Extract the [X, Y] coordinate from the center of the cell holding the provided text.  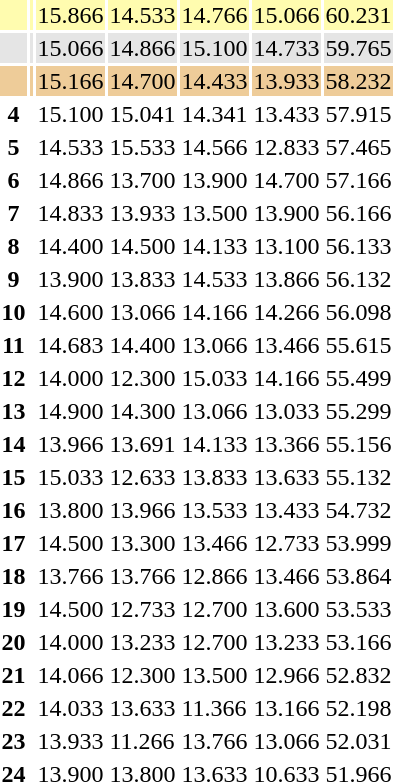
57.915 [358, 114]
16 [14, 510]
59.765 [358, 48]
4 [14, 114]
52.198 [358, 708]
13.033 [286, 411]
14.433 [214, 81]
15.866 [70, 15]
14.341 [214, 114]
54.732 [358, 510]
14.066 [70, 675]
5 [14, 147]
53.864 [358, 576]
13.366 [286, 444]
14.733 [286, 48]
13.100 [286, 246]
13.600 [286, 609]
14.683 [70, 345]
13.800 [70, 510]
22 [14, 708]
23 [14, 741]
8 [14, 246]
10 [14, 312]
57.166 [358, 180]
12.866 [214, 576]
55.499 [358, 378]
58.232 [358, 81]
57.465 [358, 147]
14.033 [70, 708]
12.833 [286, 147]
14 [14, 444]
11 [14, 345]
15.041 [142, 114]
15.533 [142, 147]
11.366 [214, 708]
13.691 [142, 444]
14.300 [142, 411]
52.031 [358, 741]
53.166 [358, 642]
14.833 [70, 213]
13.700 [142, 180]
11.266 [142, 741]
55.132 [358, 477]
53.999 [358, 543]
12 [14, 378]
18 [14, 576]
55.299 [358, 411]
21 [14, 675]
13.866 [286, 279]
56.132 [358, 279]
56.098 [358, 312]
17 [14, 543]
14.566 [214, 147]
20 [14, 642]
15.166 [70, 81]
56.133 [358, 246]
14.900 [70, 411]
12.633 [142, 477]
55.156 [358, 444]
13.300 [142, 543]
14.766 [214, 15]
9 [14, 279]
13.533 [214, 510]
12.966 [286, 675]
13 [14, 411]
55.615 [358, 345]
14.600 [70, 312]
7 [14, 213]
56.166 [358, 213]
15 [14, 477]
60.231 [358, 15]
13.166 [286, 708]
14.266 [286, 312]
6 [14, 180]
52.832 [358, 675]
53.533 [358, 609]
19 [14, 609]
